Scan for the cell matching the given text and deliver its [X, Y] coordinate at center. 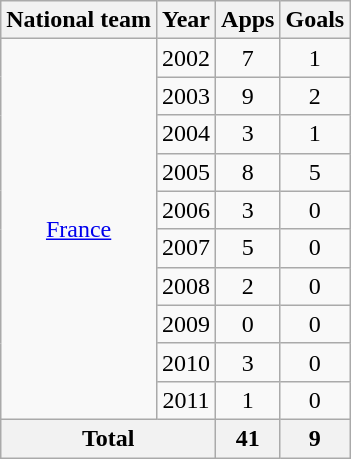
2008 [186, 286]
Apps [248, 20]
Total [108, 438]
2006 [186, 210]
2011 [186, 400]
Goals [315, 20]
France [79, 230]
2009 [186, 324]
2003 [186, 96]
7 [248, 58]
41 [248, 438]
Year [186, 20]
8 [248, 172]
2002 [186, 58]
2004 [186, 134]
2005 [186, 172]
2007 [186, 248]
2010 [186, 362]
National team [79, 20]
